Extract the [X, Y] coordinate from the center of the cell holding the provided text.  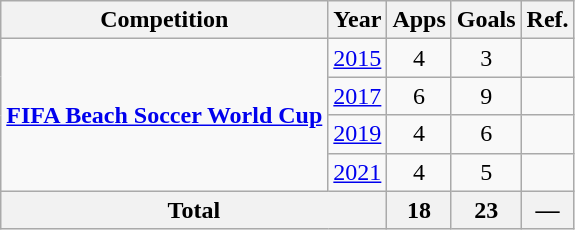
Competition [164, 20]
Goals [486, 20]
Apps [419, 20]
2015 [358, 58]
2017 [358, 96]
Total [194, 210]
18 [419, 210]
3 [486, 58]
5 [486, 172]
Year [358, 20]
2021 [358, 172]
— [548, 210]
FIFA Beach Soccer World Cup [164, 115]
2019 [358, 134]
9 [486, 96]
Ref. [548, 20]
23 [486, 210]
